Search for the cell housing the specified text and yield its (x, y) center coordinate. 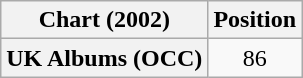
UK Albums (OCC) (104, 58)
Chart (2002) (104, 20)
Position (255, 20)
86 (255, 58)
